Scan for the cell matching the given text and deliver its (X, Y) coordinate at center. 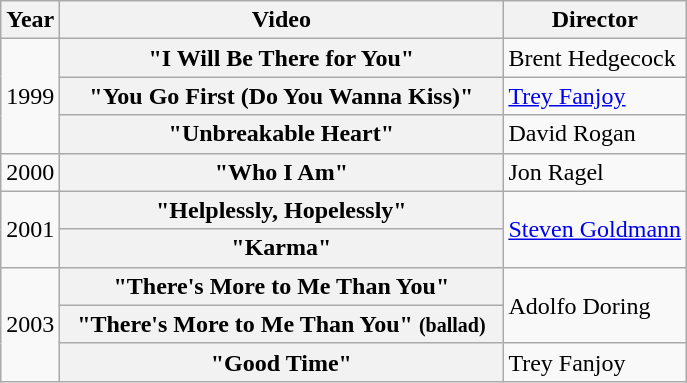
2001 (30, 229)
Adolfo Doring (595, 305)
1999 (30, 96)
2003 (30, 324)
Jon Ragel (595, 172)
Director (595, 20)
"Unbreakable Heart" (282, 134)
"Good Time" (282, 362)
"I Will Be There for You" (282, 58)
Video (282, 20)
"Karma" (282, 248)
2000 (30, 172)
"There's More to Me Than You" (ballad) (282, 324)
"There's More to Me Than You" (282, 286)
"Who I Am" (282, 172)
Year (30, 20)
David Rogan (595, 134)
"You Go First (Do You Wanna Kiss)" (282, 96)
Steven Goldmann (595, 229)
"Helplessly, Hopelessly" (282, 210)
Brent Hedgecock (595, 58)
